Search for the cell housing the specified text and yield its (x, y) center coordinate. 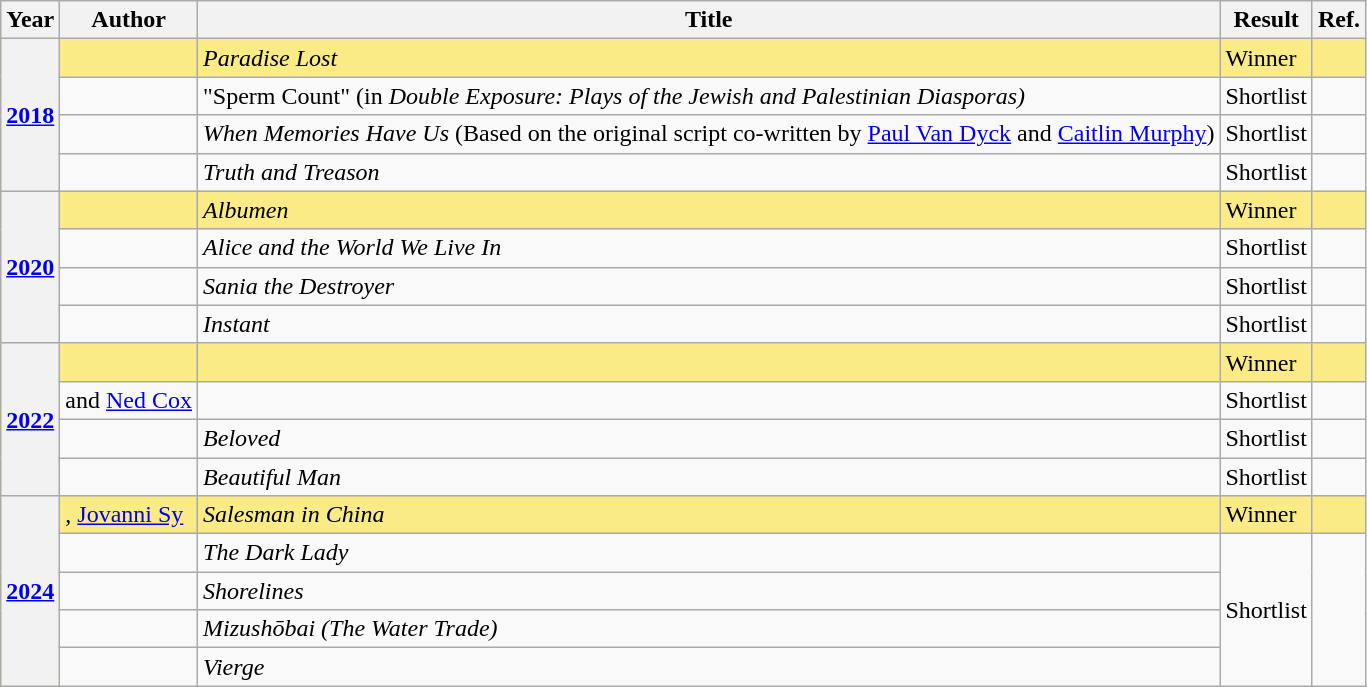
Truth and Treason (709, 172)
2020 (30, 267)
Beloved (709, 438)
Mizushōbai (The Water Trade) (709, 629)
"Sperm Count" (in Double Exposure: Plays of the Jewish and Palestinian Diasporas) (709, 96)
Sania the Destroyer (709, 286)
Vierge (709, 667)
Title (709, 20)
Result (1266, 20)
Year (30, 20)
Shorelines (709, 591)
Ref. (1338, 20)
Salesman in China (709, 515)
and Ned Cox (129, 400)
Albumen (709, 210)
Instant (709, 324)
When Memories Have Us (Based on the original script co-written by Paul Van Dyck and Caitlin Murphy) (709, 134)
2024 (30, 591)
Author (129, 20)
, Jovanni Sy (129, 515)
Alice and the World We Live In (709, 248)
The Dark Lady (709, 553)
2018 (30, 115)
Paradise Lost (709, 58)
2022 (30, 419)
Beautiful Man (709, 477)
